From the cell containing the given text, extract its center point as [X, Y] coordinate. 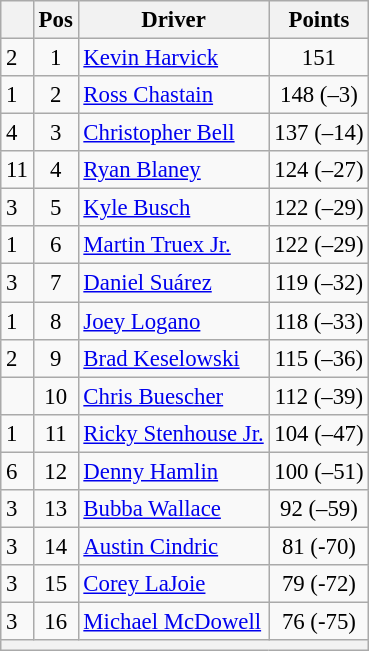
16 [56, 621]
12 [56, 471]
115 (–36) [319, 358]
10 [56, 396]
Bubba Wallace [174, 509]
119 (–32) [319, 283]
Martin Truex Jr. [174, 245]
14 [56, 546]
Michael McDowell [174, 621]
Ryan Blaney [174, 170]
7 [56, 283]
124 (–27) [319, 170]
Brad Keselowski [174, 358]
Kyle Busch [174, 208]
Daniel Suárez [174, 283]
Denny Hamlin [174, 471]
151 [319, 58]
5 [56, 208]
13 [56, 509]
118 (–33) [319, 321]
Pos [56, 20]
92 (–59) [319, 509]
79 (-72) [319, 584]
Joey Logano [174, 321]
81 (-70) [319, 546]
104 (–47) [319, 433]
137 (–14) [319, 133]
Corey LaJoie [174, 584]
Chris Buescher [174, 396]
8 [56, 321]
Austin Cindric [174, 546]
100 (–51) [319, 471]
112 (–39) [319, 396]
Points [319, 20]
Ricky Stenhouse Jr. [174, 433]
Ross Chastain [174, 95]
Kevin Harvick [174, 58]
9 [56, 358]
Christopher Bell [174, 133]
148 (–3) [319, 95]
76 (-75) [319, 621]
15 [56, 584]
Driver [174, 20]
